For the text-containing cell, return its midpoint in [X, Y] coordinate format. 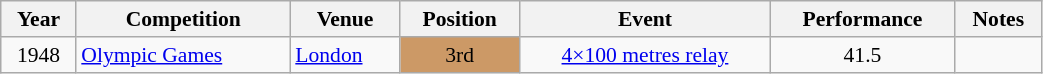
Year [39, 19]
Olympic Games [183, 55]
London [345, 55]
Competition [183, 19]
Venue [345, 19]
1948 [39, 55]
Performance [862, 19]
3rd [460, 55]
Event [646, 19]
41.5 [862, 55]
Position [460, 19]
Notes [998, 19]
4×100 metres relay [646, 55]
